Output the (x, y) coordinate of the center of the cell containing the given text.  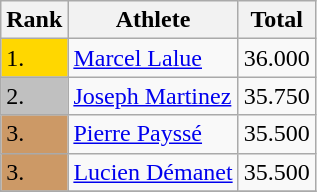
Athlete (153, 20)
Lucien Démanet (153, 172)
Rank (34, 20)
2. (34, 96)
Marcel Lalue (153, 58)
Total (276, 20)
1. (34, 58)
Pierre Payssé (153, 134)
35.750 (276, 96)
Joseph Martinez (153, 96)
36.000 (276, 58)
